Pinpoint the cell where the given text exists, returning its [X, Y] midpoint coordinate. 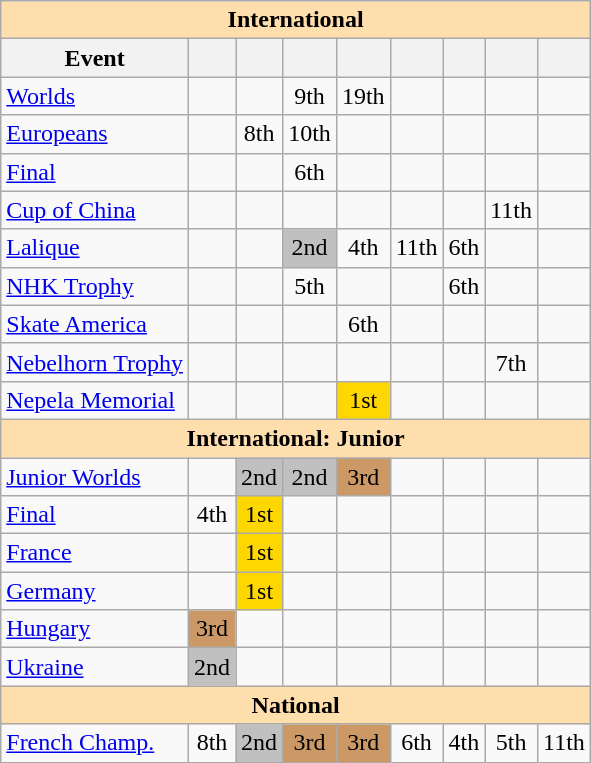
9th [310, 96]
National [296, 705]
Cup of China [95, 210]
Skate America [95, 324]
Hungary [95, 629]
Germany [95, 591]
Europeans [95, 134]
19th [363, 96]
France [95, 553]
10th [310, 134]
Nebelhorn Trophy [95, 362]
French Champ. [95, 743]
Event [95, 58]
Ukraine [95, 667]
International [296, 20]
Worlds [95, 96]
Lalique [95, 248]
International: Junior [296, 438]
NHK Trophy [95, 286]
7th [512, 362]
Junior Worlds [95, 477]
Nepela Memorial [95, 400]
